For the text-containing cell, return its midpoint in [X, Y] coordinate format. 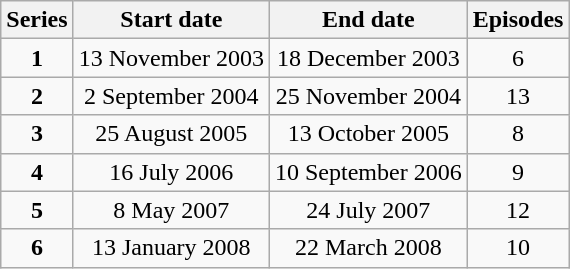
End date [368, 20]
16 July 2006 [171, 172]
24 July 2007 [368, 210]
25 November 2004 [368, 96]
9 [518, 172]
5 [37, 210]
13 January 2008 [171, 248]
13 October 2005 [368, 134]
10 [518, 248]
13 [518, 96]
Episodes [518, 20]
12 [518, 210]
1 [37, 58]
Series [37, 20]
13 November 2003 [171, 58]
Start date [171, 20]
3 [37, 134]
18 December 2003 [368, 58]
10 September 2006 [368, 172]
2 September 2004 [171, 96]
8 [518, 134]
2 [37, 96]
25 August 2005 [171, 134]
4 [37, 172]
8 May 2007 [171, 210]
22 March 2008 [368, 248]
